From the cell containing the given text, extract its center point as [X, Y] coordinate. 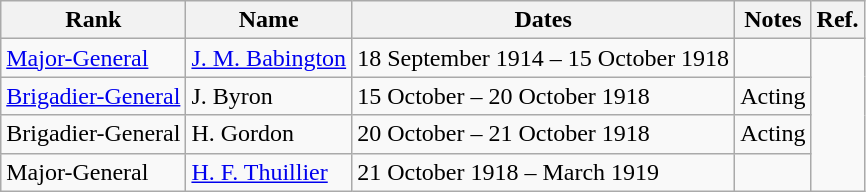
Dates [544, 20]
H. F. Thuillier [269, 172]
Ref. [838, 20]
Rank [94, 20]
J. Byron [269, 96]
J. M. Babington [269, 58]
Name [269, 20]
21 October 1918 – March 1919 [544, 172]
H. Gordon [269, 134]
18 September 1914 – 15 October 1918 [544, 58]
15 October – 20 October 1918 [544, 96]
Notes [773, 20]
20 October – 21 October 1918 [544, 134]
